From the cell containing the given text, extract its center point as [x, y] coordinate. 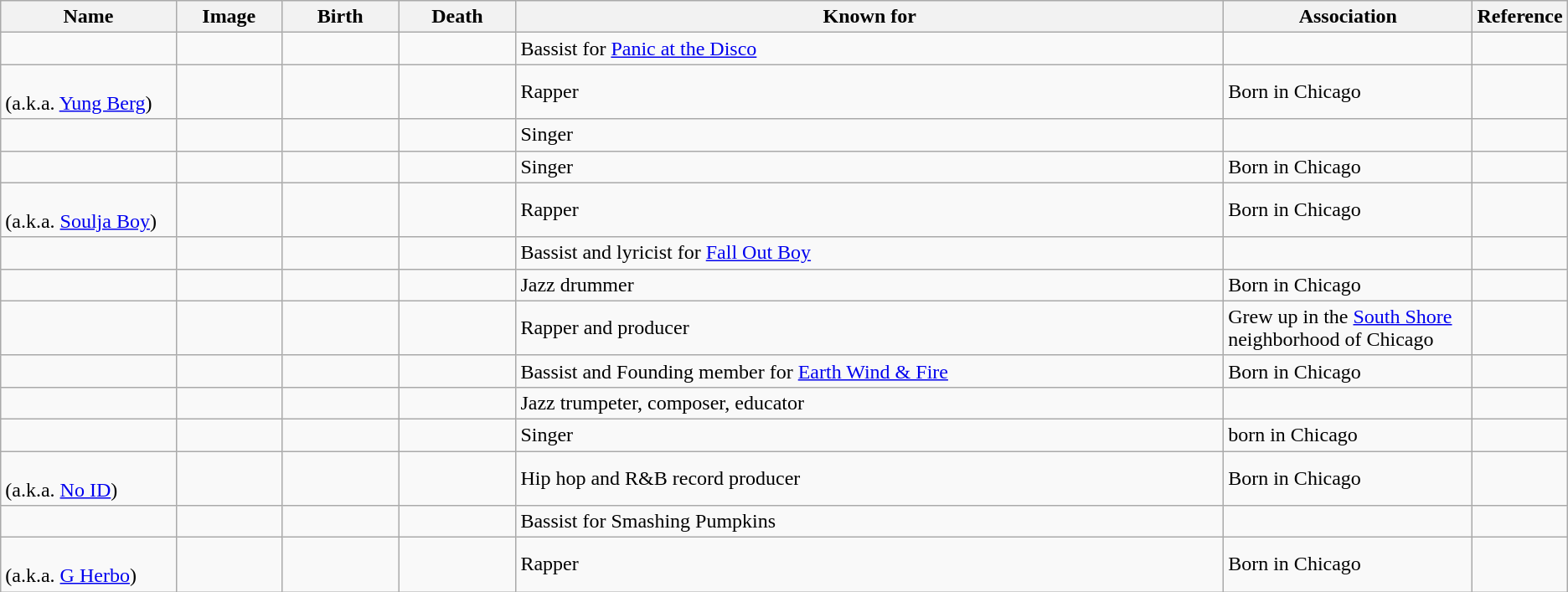
Grew up in the South Shore neighborhood of Chicago [1349, 328]
Bassist and Founding member for Earth Wind & Fire [869, 371]
Jazz trumpeter, composer, educator [869, 403]
Name [89, 17]
Bassist and lyricist for Fall Out Boy [869, 253]
(a.k.a. Soulja Boy) [89, 209]
Bassist for Panic at the Disco [869, 49]
Hip hop and R&B record producer [869, 477]
Death [457, 17]
Image [229, 17]
Known for [869, 17]
(a.k.a. No ID) [89, 477]
born in Chicago [1349, 435]
Jazz drummer [869, 285]
(a.k.a. G Herbo) [89, 564]
Reference [1519, 17]
(a.k.a. Yung Berg) [89, 92]
Rapper and producer [869, 328]
Birth [340, 17]
Bassist for Smashing Pumpkins [869, 522]
Association [1349, 17]
